Extract the [x, y] coordinate from the center of the cell holding the provided text.  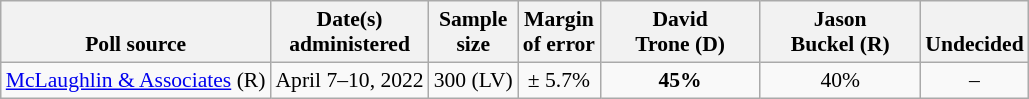
Undecided [974, 32]
April 7–10, 2022 [349, 80]
Samplesize [474, 32]
Poll source [136, 32]
± 5.7% [559, 80]
McLaughlin & Associates (R) [136, 80]
45% [680, 80]
JasonBuckel (R) [840, 32]
DavidTrone (D) [680, 32]
– [974, 80]
Date(s)administered [349, 32]
40% [840, 80]
Marginof error [559, 32]
300 (LV) [474, 80]
